Find where the given text appears and provide that cell's center as [x, y] coordinate. 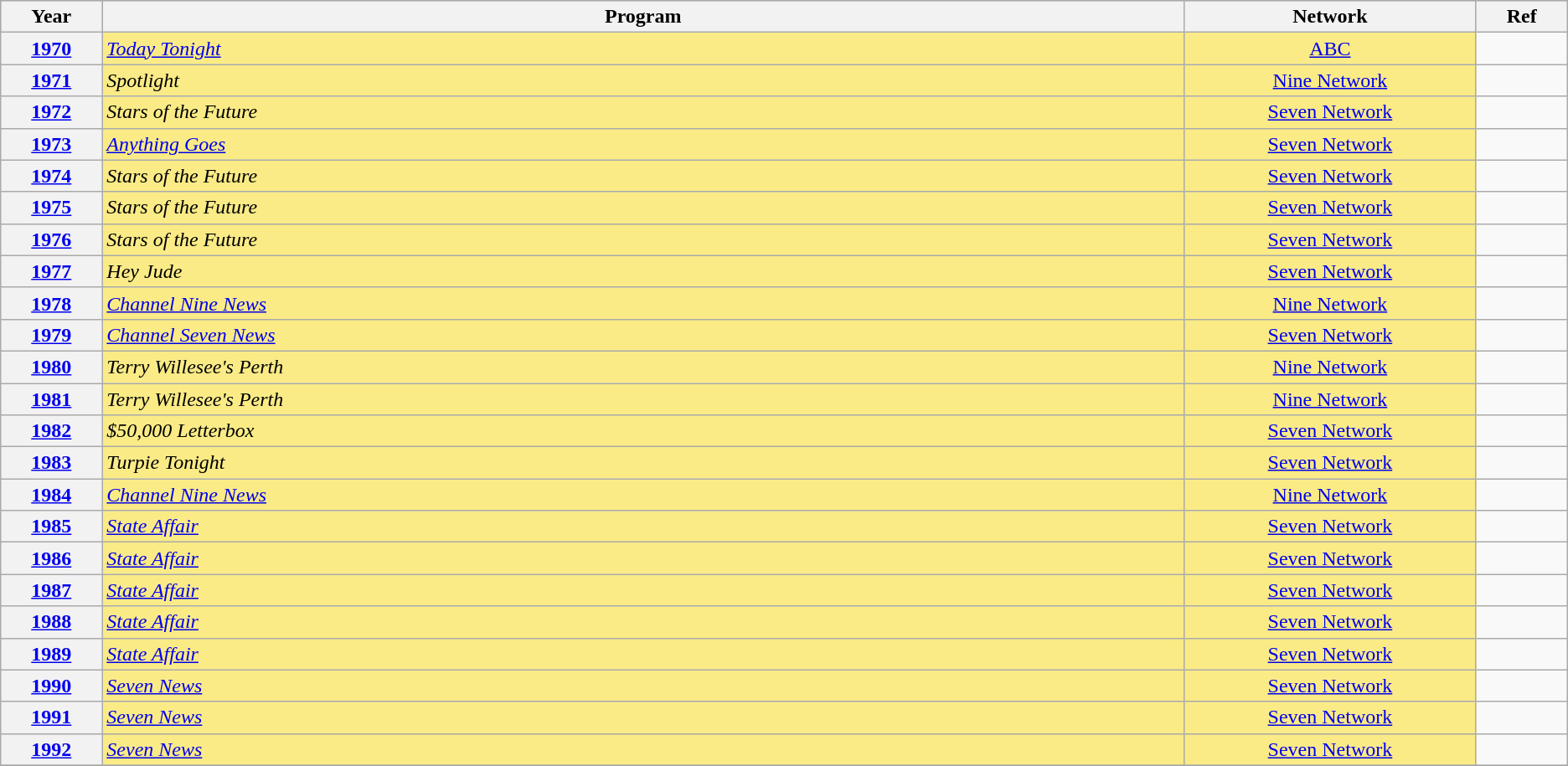
1985 [52, 527]
1982 [52, 431]
Network [1330, 17]
1988 [52, 622]
1983 [52, 463]
1990 [52, 686]
Year [52, 17]
1980 [52, 367]
Spotlight [643, 80]
1978 [52, 303]
$50,000 Letterbox [643, 431]
1971 [52, 80]
1976 [52, 239]
1984 [52, 495]
1992 [52, 749]
1970 [52, 49]
1975 [52, 208]
1977 [52, 271]
1974 [52, 176]
1981 [52, 399]
Anything Goes [643, 144]
1979 [52, 335]
Hey Jude [643, 271]
Channel Seven News [643, 335]
Program [643, 17]
Today Tonight [643, 49]
1972 [52, 112]
1987 [52, 590]
1991 [52, 717]
Turpie Tonight [643, 463]
Ref [1521, 17]
1989 [52, 654]
1986 [52, 558]
1973 [52, 144]
ABC [1330, 49]
